Detect which cell encompasses the target text, then output its (X, Y) center coordinate. 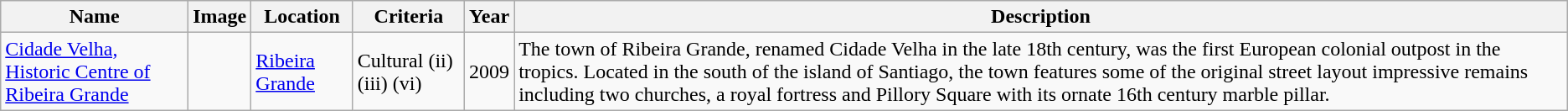
Year (489, 17)
Description (1041, 17)
Image (219, 17)
Location (302, 17)
Cidade Velha, Historic Centre of Ribeira Grande (95, 71)
Cultural (ii) (iii) (vi) (409, 71)
Criteria (409, 17)
Name (95, 17)
Ribeira Grande (302, 71)
2009 (489, 71)
